Determine the [X, Y] coordinate at the center of the cell enclosing the given text.  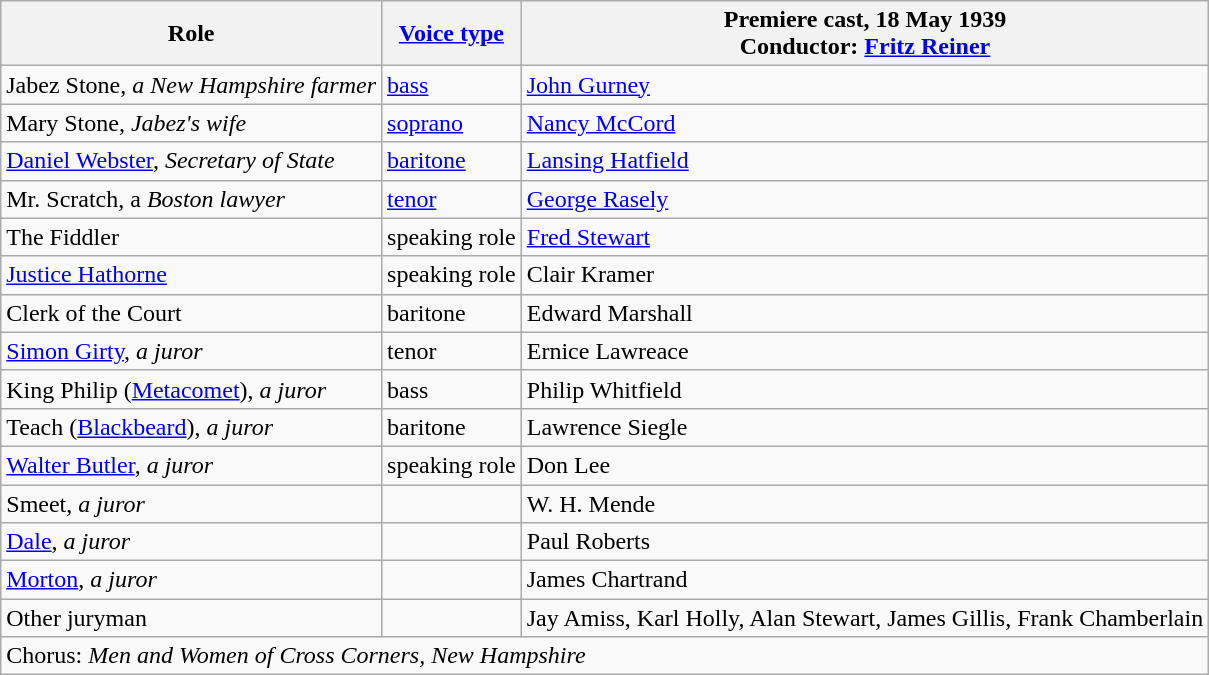
Simon Girty, a juror [192, 351]
soprano [452, 123]
The Fiddler [192, 237]
John Gurney [864, 85]
Daniel Webster, Secretary of State [192, 161]
Edward Marshall [864, 313]
Other juryman [192, 618]
Don Lee [864, 465]
Teach (Blackbeard), a juror [192, 427]
Morton, a juror [192, 580]
W. H. Mende [864, 503]
Voice type [452, 34]
James Chartrand [864, 580]
Justice Hathorne [192, 275]
Mr. Scratch, a Boston lawyer [192, 199]
Ernice Lawreace [864, 351]
Mary Stone, Jabez's wife [192, 123]
Walter Butler, a juror [192, 465]
Nancy McCord [864, 123]
Jay Amiss, Karl Holly, Alan Stewart, James Gillis, Frank Chamberlain [864, 618]
Paul Roberts [864, 542]
Lawrence Siegle [864, 427]
Chorus: Men and Women of Cross Corners, New Hampshire [605, 656]
King Philip (Metacomet), a juror [192, 389]
Fred Stewart [864, 237]
Philip Whitfield [864, 389]
Lansing Hatfield [864, 161]
George Rasely [864, 199]
Dale, a juror [192, 542]
Role [192, 34]
Clair Kramer [864, 275]
Premiere cast, 18 May 1939Conductor: Fritz Reiner [864, 34]
Clerk of the Court [192, 313]
Smeet, a juror [192, 503]
Jabez Stone, a New Hampshire farmer [192, 85]
